Search for the cell housing the specified text and yield its [X, Y] center coordinate. 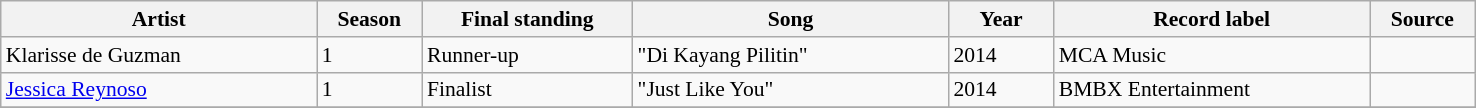
Artist [159, 19]
Final standing [528, 19]
Year [1000, 19]
Finalist [528, 90]
Source [1422, 19]
"Di Kayang Pilitin" [791, 55]
Jessica Reynoso [159, 90]
Record label [1212, 19]
BMBX Entertainment [1212, 90]
Runner-up [528, 55]
Song [791, 19]
"Just Like You" [791, 90]
MCA Music [1212, 55]
Season [370, 19]
Klarisse de Guzman [159, 55]
